Pinpoint the cell where the given text exists, returning its (X, Y) midpoint coordinate. 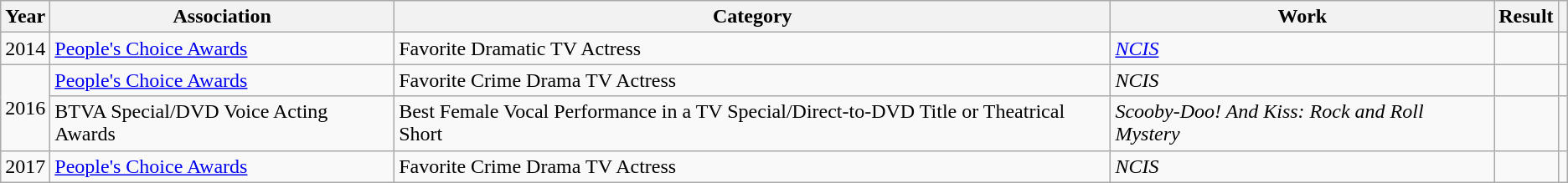
2017 (25, 166)
Work (1302, 17)
Result (1526, 17)
Best Female Vocal Performance in a TV Special/Direct-to-DVD Title or Theatrical Short (752, 124)
2016 (25, 107)
2014 (25, 48)
Association (223, 17)
BTVA Special/DVD Voice Acting Awards (223, 124)
Category (752, 17)
Favorite Dramatic TV Actress (752, 48)
Year (25, 17)
Scooby-Doo! And Kiss: Rock and Roll Mystery (1302, 124)
